Return (x, y) of the center of cell containing provided text 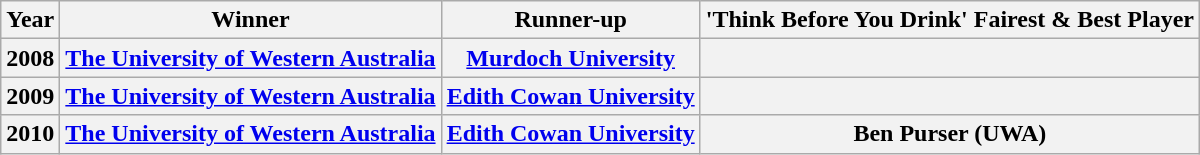
'Think Before You Drink' Fairest & Best Player (950, 20)
Year (30, 20)
Ben Purser (UWA) (950, 134)
Runner-up (570, 20)
Winner (250, 20)
2009 (30, 96)
2010 (30, 134)
Murdoch University (570, 58)
2008 (30, 58)
